Determine the [x, y] coordinate at the center of the cell enclosing the given text.  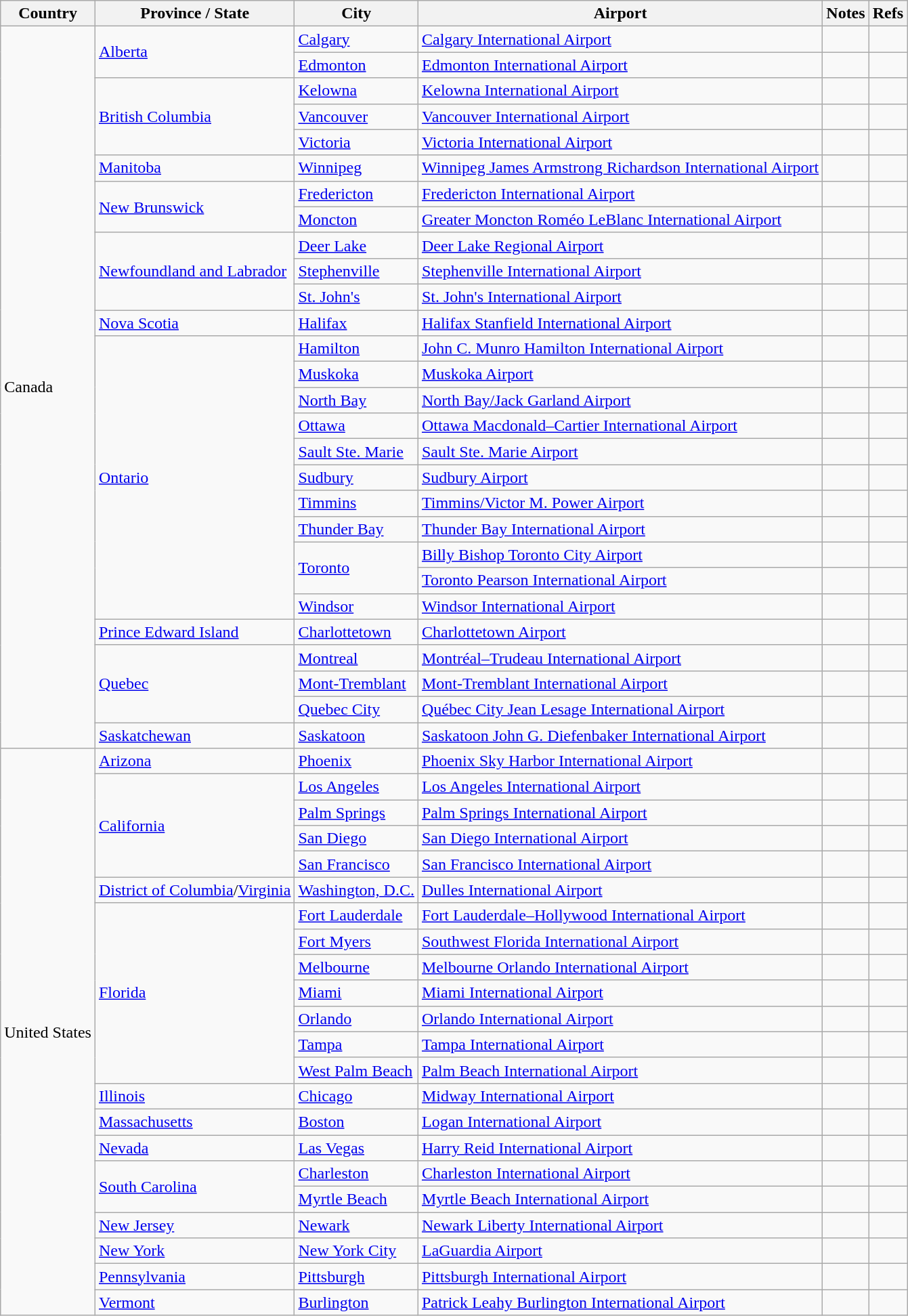
New Brunswick [195, 207]
Tampa International Airport [620, 1044]
Newark [356, 1225]
St. John's International Airport [620, 297]
Timmins/Victor M. Power Airport [620, 503]
Prince Edward Island [195, 632]
Toronto [356, 568]
Winnipeg James Armstrong Richardson International Airport [620, 168]
Manitoba [195, 168]
San Diego International Airport [620, 839]
Charleston International Airport [620, 1174]
Fort Myers [356, 941]
Newark Liberty International Airport [620, 1225]
Patrick Leahy Burlington International Airport [620, 1302]
Country [48, 14]
Sudbury Airport [620, 477]
Refs [888, 14]
Fort Lauderdale [356, 916]
Pennsylvania [195, 1277]
Airport [620, 14]
Vancouver International Airport [620, 116]
Melbourne Orlando International Airport [620, 967]
Winnipeg [356, 168]
Mont-Tremblant [356, 683]
Phoenix Sky Harbor International Airport [620, 761]
Las Vegas [356, 1148]
Stephenville International Airport [620, 271]
British Columbia [195, 116]
Sault Ste. Marie [356, 452]
District of Columbia/Virginia [195, 890]
Ottawa [356, 426]
Deer Lake [356, 245]
Ontario [195, 478]
Southwest Florida International Airport [620, 941]
Notes [846, 14]
Edmonton International Airport [620, 65]
Burlington [356, 1302]
Massachusetts [195, 1122]
Kelowna [356, 91]
Chicago [356, 1096]
Melbourne [356, 967]
Washington, D.C. [356, 890]
Stephenville [356, 271]
Los Angeles [356, 787]
Calgary International Airport [620, 39]
Toronto Pearson International Airport [620, 580]
Newfoundland and Labrador [195, 271]
Arizona [195, 761]
Timmins [356, 503]
Nevada [195, 1148]
South Carolina [195, 1187]
Vermont [195, 1302]
Miami International Airport [620, 993]
Alberta [195, 52]
LaGuardia Airport [620, 1251]
Muskoka [356, 375]
Saskatoon [356, 735]
New York [195, 1251]
Harry Reid International Airport [620, 1148]
Mont-Tremblant International Airport [620, 683]
North Bay [356, 400]
Pittsburgh [356, 1277]
Illinois [195, 1096]
San Diego [356, 839]
Quebec City [356, 709]
Boston [356, 1122]
Orlando [356, 1019]
Los Angeles International Airport [620, 787]
West Palm Beach [356, 1070]
New York City [356, 1251]
Tampa [356, 1044]
Thunder Bay [356, 529]
Greater Moncton Roméo LeBlanc International Airport [620, 219]
Sudbury [356, 477]
Palm Springs [356, 813]
New Jersey [195, 1225]
Saskatoon John G. Diefenbaker International Airport [620, 735]
Fort Lauderdale–Hollywood International Airport [620, 916]
Fredericton [356, 194]
Miami [356, 993]
Vancouver [356, 116]
Nova Scotia [195, 323]
Windsor [356, 606]
California [195, 826]
Myrtle Beach International Airport [620, 1200]
Canada [48, 387]
Kelowna International Airport [620, 91]
Midway International Airport [620, 1096]
Montreal [356, 658]
Myrtle Beach [356, 1200]
San Francisco [356, 864]
North Bay/Jack Garland Airport [620, 400]
Palm Springs International Airport [620, 813]
Thunder Bay International Airport [620, 529]
Florida [195, 993]
Victoria [356, 142]
Victoria International Airport [620, 142]
Pittsburgh International Airport [620, 1277]
Billy Bishop Toronto City Airport [620, 555]
Charleston [356, 1174]
Charlottetown Airport [620, 632]
Saskatchewan [195, 735]
Moncton [356, 219]
Calgary [356, 39]
City [356, 14]
Windsor International Airport [620, 606]
Phoenix [356, 761]
Halifax Stanfield International Airport [620, 323]
St. John's [356, 297]
Muskoka Airport [620, 375]
Orlando International Airport [620, 1019]
Montréal–Trudeau International Airport [620, 658]
Province / State [195, 14]
United States [48, 1032]
Palm Beach International Airport [620, 1070]
Québec City Jean Lesage International Airport [620, 709]
Sault Ste. Marie Airport [620, 452]
Charlottetown [356, 632]
San Francisco International Airport [620, 864]
Dulles International Airport [620, 890]
John C. Munro Hamilton International Airport [620, 349]
Hamilton [356, 349]
Ottawa Macdonald–Cartier International Airport [620, 426]
Edmonton [356, 65]
Quebec [195, 683]
Logan International Airport [620, 1122]
Halifax [356, 323]
Deer Lake Regional Airport [620, 245]
Fredericton International Airport [620, 194]
